Find where the given text appears and provide that cell's center as (X, Y) coordinate. 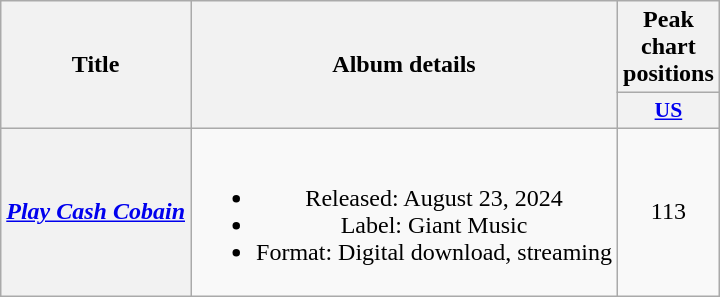
Album details (404, 65)
US (669, 111)
Peak chart positions (669, 47)
113 (669, 212)
Released: August 23, 2024Label: Giant MusicFormat: Digital download, streaming (404, 212)
Play Cash Cobain (96, 212)
Title (96, 65)
